Detect which cell encompasses the target text, then output its [X, Y] center coordinate. 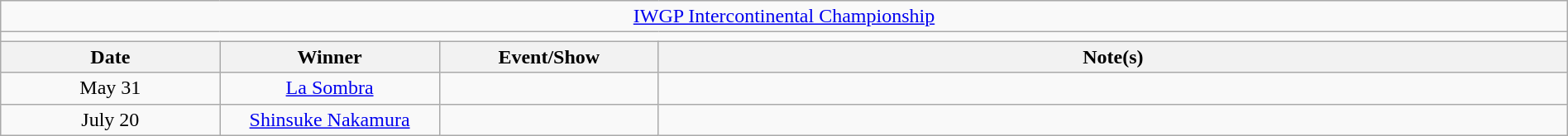
Note(s) [1113, 57]
La Sombra [329, 88]
July 20 [111, 120]
Winner [329, 57]
Shinsuke Nakamura [329, 120]
IWGP Intercontinental Championship [784, 16]
May 31 [111, 88]
Date [111, 57]
Event/Show [549, 57]
